Return the [x, y] coordinate for the center point of the cell that contains the specified text.  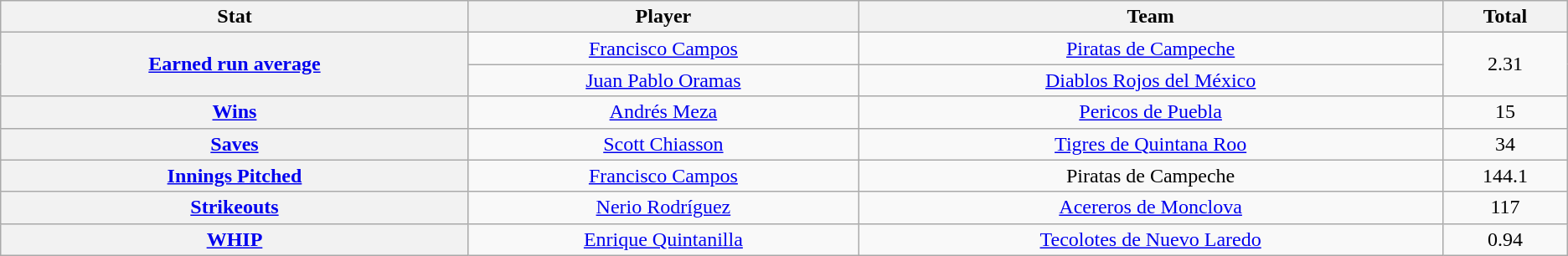
WHIP [235, 239]
Acereros de Monclova [1151, 207]
15 [1506, 112]
Tecolotes de Nuevo Laredo [1151, 239]
0.94 [1506, 239]
Scott Chiasson [663, 144]
Stat [235, 17]
Enrique Quintanilla [663, 239]
Saves [235, 144]
Juan Pablo Oramas [663, 80]
34 [1506, 144]
Team [1151, 17]
Diablos Rojos del México [1151, 80]
Earned run average [235, 64]
Wins [235, 112]
Pericos de Puebla [1151, 112]
Andrés Meza [663, 112]
Nerio Rodríguez [663, 207]
Total [1506, 17]
Player [663, 17]
Strikeouts [235, 207]
117 [1506, 207]
Innings Pitched [235, 176]
2.31 [1506, 64]
144.1 [1506, 176]
Tigres de Quintana Roo [1151, 144]
